Search for the cell housing the specified text and yield its [X, Y] center coordinate. 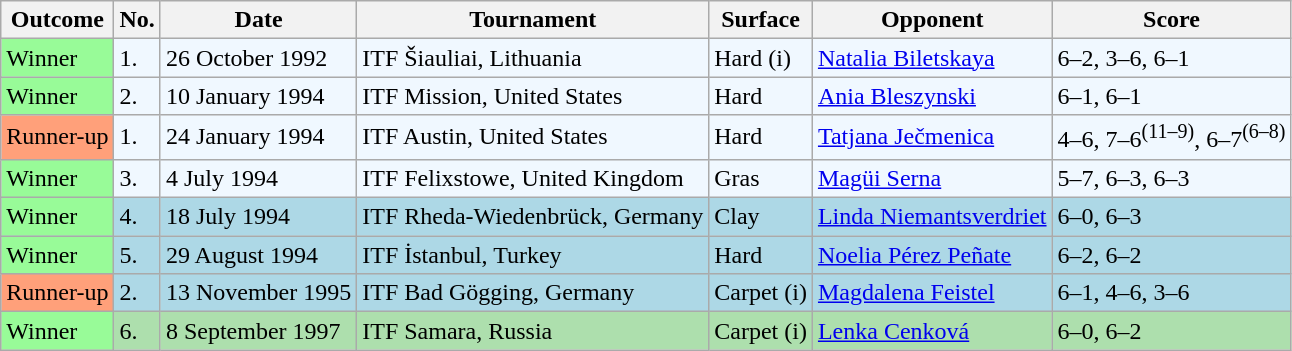
ITF Samara, Russia [533, 331]
29 August 1994 [258, 255]
Hard (i) [761, 58]
6–1, 4–6, 3–6 [1172, 293]
Natalia Biletskaya [932, 58]
6–2, 6–2 [1172, 255]
24 January 1994 [258, 138]
Gras [761, 178]
18 July 1994 [258, 217]
8 September 1997 [258, 331]
4–6, 7–6(11–9), 6–7(6–8) [1172, 138]
6–0, 6–3 [1172, 217]
5. [137, 255]
Tournament [533, 20]
Outcome [58, 20]
Noelia Pérez Peñate [932, 255]
ITF Mission, United States [533, 96]
26 October 1992 [258, 58]
Clay [761, 217]
ITF Bad Gögging, Germany [533, 293]
Lenka Cenková [932, 331]
4 July 1994 [258, 178]
3. [137, 178]
No. [137, 20]
Linda Niemantsverdriet [932, 217]
Score [1172, 20]
10 January 1994 [258, 96]
6. [137, 331]
4. [137, 217]
Opponent [932, 20]
6–0, 6–2 [1172, 331]
6–2, 3–6, 6–1 [1172, 58]
Magüi Serna [932, 178]
5–7, 6–3, 6–3 [1172, 178]
ITF Rheda-Wiedenbrück, Germany [533, 217]
Magdalena Feistel [932, 293]
Ania Bleszynski [932, 96]
ITF Šiauliai, Lithuania [533, 58]
6–1, 6–1 [1172, 96]
Surface [761, 20]
ITF İstanbul, Turkey [533, 255]
ITF Austin, United States [533, 138]
ITF Felixstowe, United Kingdom [533, 178]
Tatjana Ječmenica [932, 138]
Date [258, 20]
13 November 1995 [258, 293]
